Return the (X, Y) coordinate for the center point of the cell that contains the specified text.  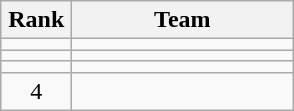
4 (36, 91)
Rank (36, 20)
Team (182, 20)
